Find where the given text appears and provide that cell's center as (X, Y) coordinate. 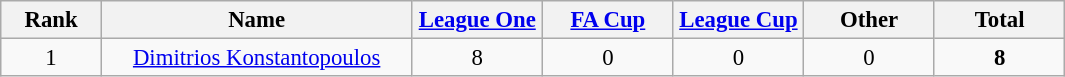
FA Cup (608, 20)
Name (256, 20)
Rank (52, 20)
Other (870, 20)
League Cup (738, 20)
Dimitrios Konstantopoulos (256, 58)
League One (478, 20)
Total (1000, 20)
1 (52, 58)
